Detect which cell encompasses the target text, then output its [X, Y] center coordinate. 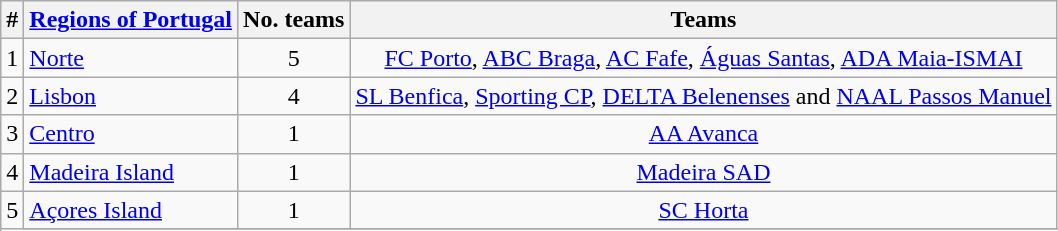
Regions of Portugal [131, 20]
3 [12, 134]
Norte [131, 58]
Teams [704, 20]
SC Horta [704, 210]
Centro [131, 134]
# [12, 20]
No. teams [294, 20]
Lisbon [131, 96]
AA Avanca [704, 134]
Madeira SAD [704, 172]
Madeira Island [131, 172]
FC Porto, ABC Braga, AC Fafe, Águas Santas, ADA Maia-ISMAI [704, 58]
2 [12, 96]
SL Benfica, Sporting CP, DELTA Belenenses and NAAL Passos Manuel [704, 96]
Açores Island [131, 210]
